Locate the cell with the specified text and output its [X, Y] center coordinate. 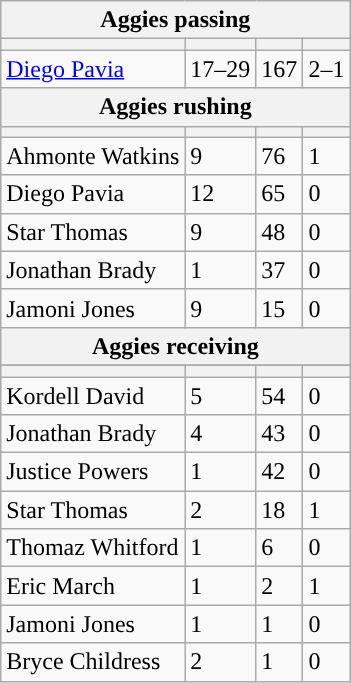
12 [220, 194]
Aggies rushing [176, 107]
43 [280, 434]
42 [280, 472]
17–29 [220, 69]
37 [280, 270]
15 [280, 308]
Eric March [93, 586]
Aggies receiving [176, 346]
18 [280, 510]
167 [280, 69]
6 [280, 548]
5 [220, 395]
Justice Powers [93, 472]
Aggies passing [176, 20]
48 [280, 232]
65 [280, 194]
4 [220, 434]
2–1 [326, 69]
Bryce Childress [93, 662]
76 [280, 156]
54 [280, 395]
Kordell David [93, 395]
Ahmonte Watkins [93, 156]
Thomaz Whitford [93, 548]
